Return (x, y) of the center of cell containing provided text 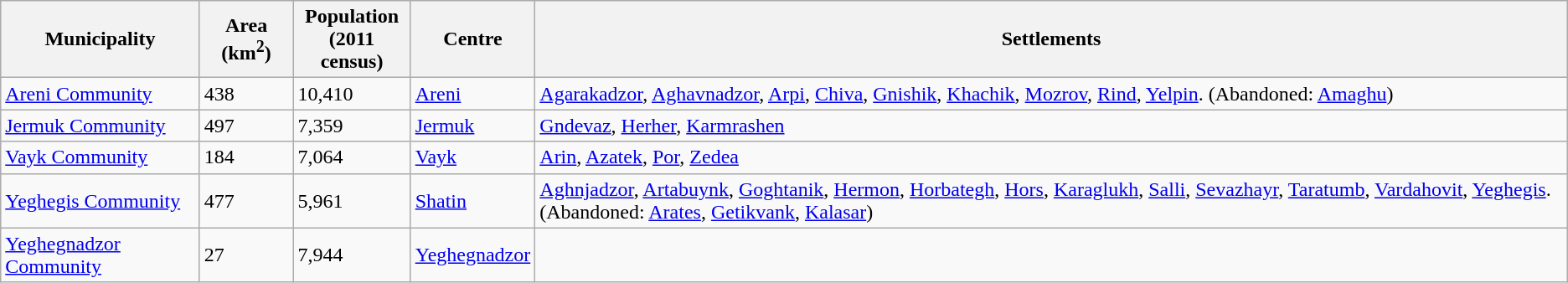
Shatin (472, 201)
Vayk (472, 157)
Jermuk Community (101, 126)
Arin, Azatek, Por, Zedea (1051, 157)
Yeghegnadzor Community (101, 255)
Agarakadzor, Aghavnadzor, Arpi, Chiva, Gnishik, Khachik, Mozrov, Rind, Yelpin. (Abandoned: Amaghu) (1051, 94)
Population(2011 census) (352, 39)
5,961 (352, 201)
7,944 (352, 255)
Vayk Community (101, 157)
497 (246, 126)
Centre (472, 39)
27 (246, 255)
Yeghegis Community (101, 201)
184 (246, 157)
477 (246, 201)
Yeghegnadzor (472, 255)
Settlements (1051, 39)
10,410 (352, 94)
7,064 (352, 157)
Jermuk (472, 126)
438 (246, 94)
Gndevaz, Herher, Karmrashen (1051, 126)
Areni Community (101, 94)
Area (km2) (246, 39)
Municipality (101, 39)
7,359 (352, 126)
Areni (472, 94)
